Capture the cell that displays the provided text and extract its [X, Y] central coordinate. 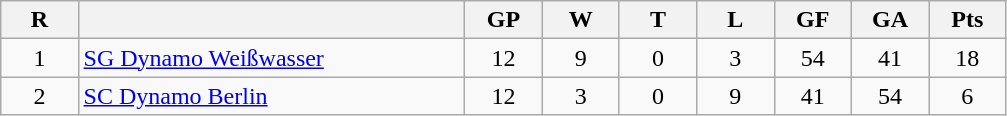
T [658, 20]
6 [968, 96]
W [580, 20]
L [736, 20]
SG Dynamo Weißwasser [272, 58]
Pts [968, 20]
GF [812, 20]
1 [40, 58]
R [40, 20]
GP [504, 20]
18 [968, 58]
SC Dynamo Berlin [272, 96]
2 [40, 96]
GA [890, 20]
